Identify which cell holds the provided text, then report its (x, y) central coordinate. 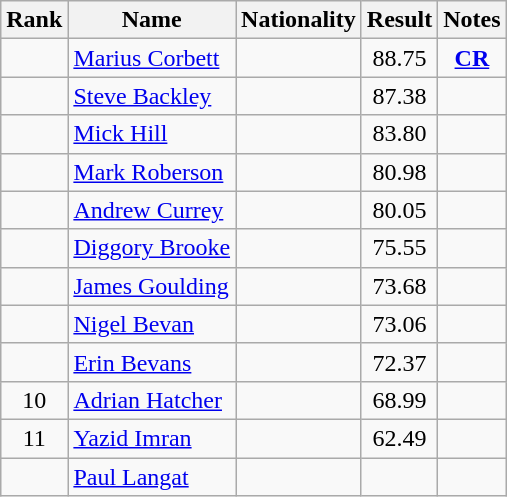
Marius Corbett (152, 58)
Steve Backley (152, 96)
Mark Roberson (152, 172)
Nationality (299, 20)
Rank (34, 20)
88.75 (399, 58)
Adrian Hatcher (152, 400)
80.05 (399, 210)
Andrew Currey (152, 210)
80.98 (399, 172)
Mick Hill (152, 134)
68.99 (399, 400)
Nigel Bevan (152, 324)
Yazid Imran (152, 438)
62.49 (399, 438)
72.37 (399, 362)
James Goulding (152, 286)
Notes (472, 20)
73.68 (399, 286)
Name (152, 20)
Result (399, 20)
10 (34, 400)
Diggory Brooke (152, 248)
83.80 (399, 134)
87.38 (399, 96)
11 (34, 438)
73.06 (399, 324)
Paul Langat (152, 477)
CR (472, 58)
75.55 (399, 248)
Erin Bevans (152, 362)
